Extract the [x, y] coordinate from the center of the cell holding the provided text.  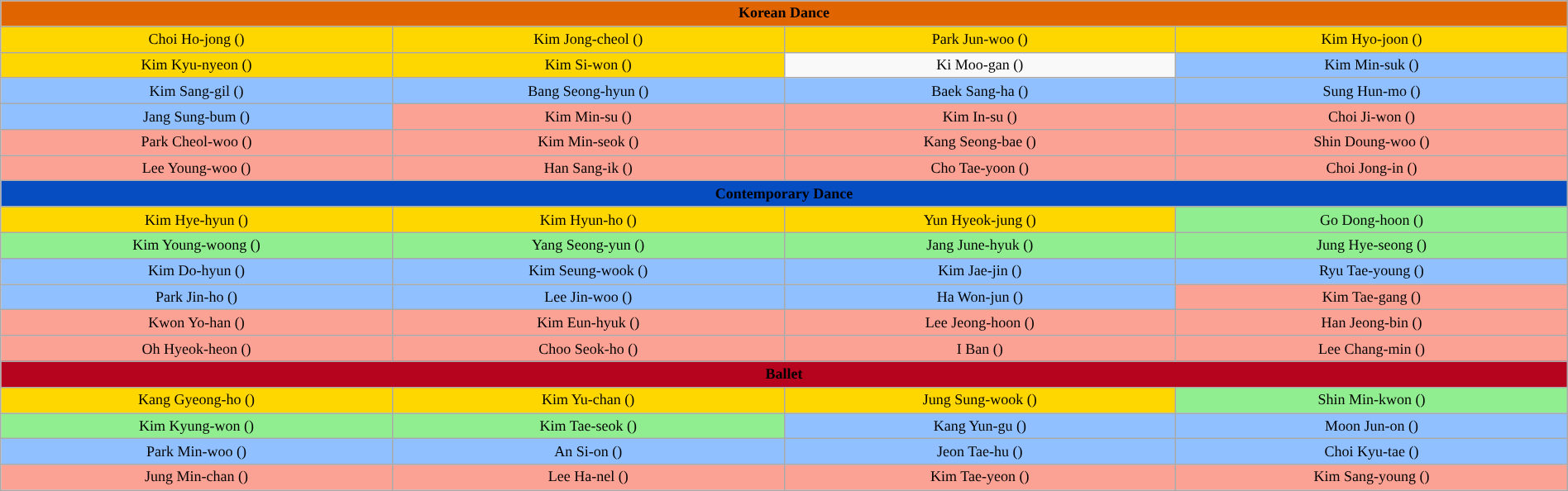
Kim Sang-gil () [197, 91]
Jang Sung-bum () [197, 116]
Park Cheol-woo () [197, 142]
Park Min-woo () [197, 451]
Choi Jong-in () [1372, 169]
Han Jeong-bin () [1372, 322]
Kim Do-hyun () [197, 271]
Yun Hyeok-jung () [980, 220]
Kim Tae-gang () [1372, 298]
Kim Sang-young () [1372, 478]
Kim Tae-seok () [588, 427]
Kim Min-su () [588, 116]
Choi Ji-won () [1372, 116]
Kim Kyu-nyeon () [197, 64]
Cho Tae-yoon () [980, 169]
Park Jin-ho () [197, 298]
Shin Min-kwon () [1372, 400]
Ha Won-jun () [980, 298]
Kim Min-suk () [1372, 64]
Kang Seong-bae () [980, 142]
Choi Kyu-tae () [1372, 451]
Lee Chang-min () [1372, 349]
Lee Jin-woo () [588, 298]
Jung Hye-seong () [1372, 245]
Park Jun-woo () [980, 40]
Kim Hyun-ho () [588, 220]
Kim Seung-wook () [588, 271]
Bang Seong-hyun () [588, 91]
Kim Si-won () [588, 64]
Choo Seok-ho () [588, 349]
Kang Gyeong-ho () [197, 400]
Kim Hye-hyun () [197, 220]
Jung Min-chan () [197, 478]
Go Dong-hoon () [1372, 220]
Lee Jeong-hoon () [980, 322]
Baek Sang-ha () [980, 91]
Ki Moo-gan () [980, 64]
Jung Sung-wook () [980, 400]
Kim Jong-cheol () [588, 40]
Lee Ha-nel () [588, 478]
Kim Young-woong () [197, 245]
Kim In-su () [980, 116]
Oh Hyeok-heon () [197, 349]
Contemporary Dance [784, 193]
Kim Min-seok () [588, 142]
Kim Yu-chan () [588, 400]
Sung Hun-mo () [1372, 91]
Ryu Tae-young () [1372, 271]
Lee Young-woo () [197, 169]
Kim Tae-yeon () [980, 478]
Moon Jun-on () [1372, 427]
Choi Ho-jong () [197, 40]
I Ban () [980, 349]
Kwon Yo-han () [197, 322]
Kim Jae-jin () [980, 271]
Kim Eun-hyuk () [588, 322]
Shin Doung-woo () [1372, 142]
Han Sang-ik () [588, 169]
Jang June-hyuk () [980, 245]
Ballet [784, 374]
Kim Hyo-joon () [1372, 40]
Jeon Tae-hu () [980, 451]
Korean Dance [784, 13]
Kang Yun-gu () [980, 427]
Kim Kyung-won () [197, 427]
An Si-on () [588, 451]
Yang Seong-yun () [588, 245]
